Return (X, Y) of the center of cell containing provided text 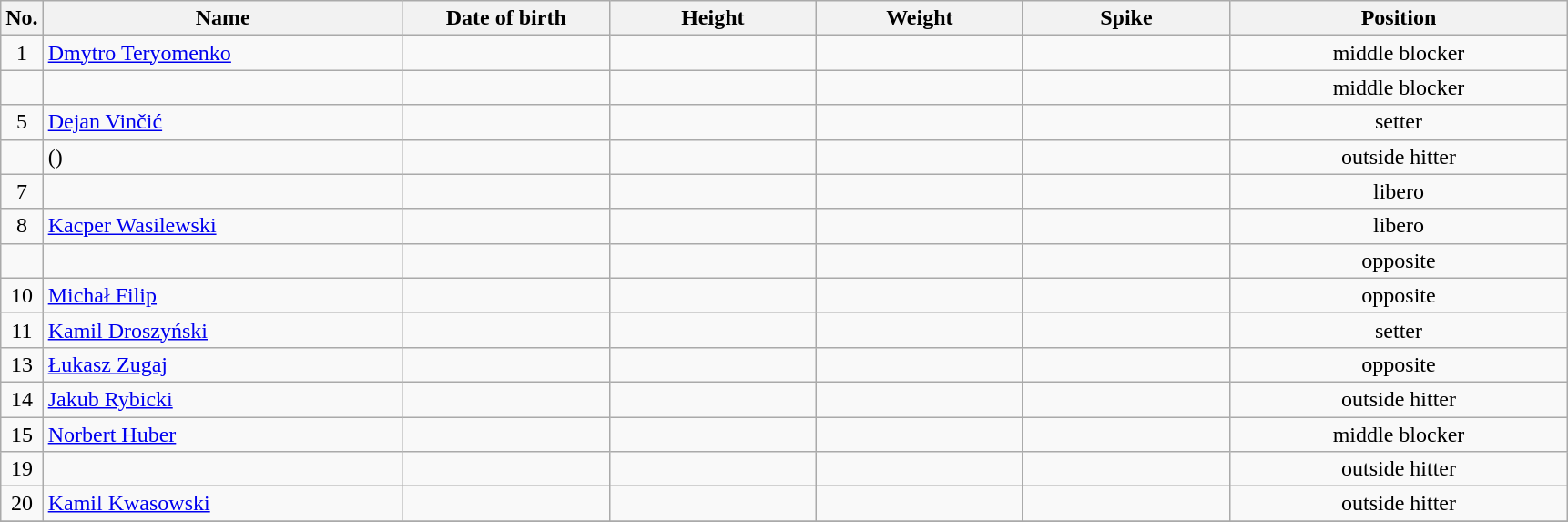
Name (222, 18)
Norbert Huber (222, 435)
5 (22, 122)
20 (22, 504)
10 (22, 295)
19 (22, 469)
No. (22, 18)
13 (22, 364)
Łukasz Zugaj (222, 364)
11 (22, 330)
Michał Filip (222, 295)
Dejan Vinčić (222, 122)
7 (22, 191)
Kamil Droszyński (222, 330)
Jakub Rybicki (222, 399)
Spike (1125, 18)
1 (22, 53)
8 (22, 226)
() (222, 157)
Position (1399, 18)
Kamil Kwasowski (222, 504)
15 (22, 435)
Dmytro Teryomenko (222, 53)
Height (712, 18)
14 (22, 399)
Weight (920, 18)
Kacper Wasilewski (222, 226)
Date of birth (506, 18)
